Pinpoint the cell where the given text exists, returning its (X, Y) midpoint coordinate. 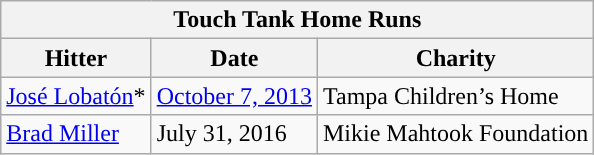
July 31, 2016 (234, 134)
Mikie Mahtook Foundation (455, 134)
October 7, 2013 (234, 96)
Charity (455, 58)
José Lobatón* (76, 96)
Hitter (76, 58)
Brad Miller (76, 134)
Tampa Children’s Home (455, 96)
Date (234, 58)
Touch Tank Home Runs (298, 20)
